Output the [X, Y] coordinate of the center of the cell containing the given text.  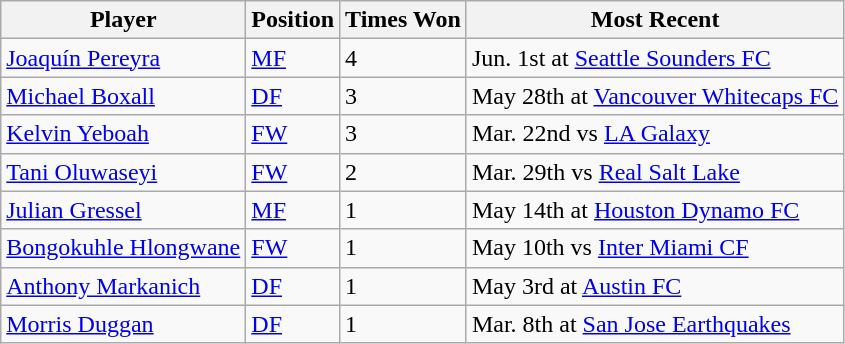
Player [124, 20]
Jun. 1st at Seattle Sounders FC [654, 58]
Anthony Markanich [124, 286]
Most Recent [654, 20]
Mar. 22nd vs LA Galaxy [654, 134]
Bongokuhle Hlongwane [124, 248]
Times Won [404, 20]
May 28th at Vancouver Whitecaps FC [654, 96]
4 [404, 58]
Morris Duggan [124, 324]
Tani Oluwaseyi [124, 172]
May 10th vs Inter Miami CF [654, 248]
May 14th at Houston Dynamo FC [654, 210]
Michael Boxall [124, 96]
Kelvin Yeboah [124, 134]
May 3rd at Austin FC [654, 286]
2 [404, 172]
Position [293, 20]
Mar. 29th vs Real Salt Lake [654, 172]
Joaquín Pereyra [124, 58]
Julian Gressel [124, 210]
Mar. 8th at San Jose Earthquakes [654, 324]
